Locate the cell with the specified text and output its [X, Y] center coordinate. 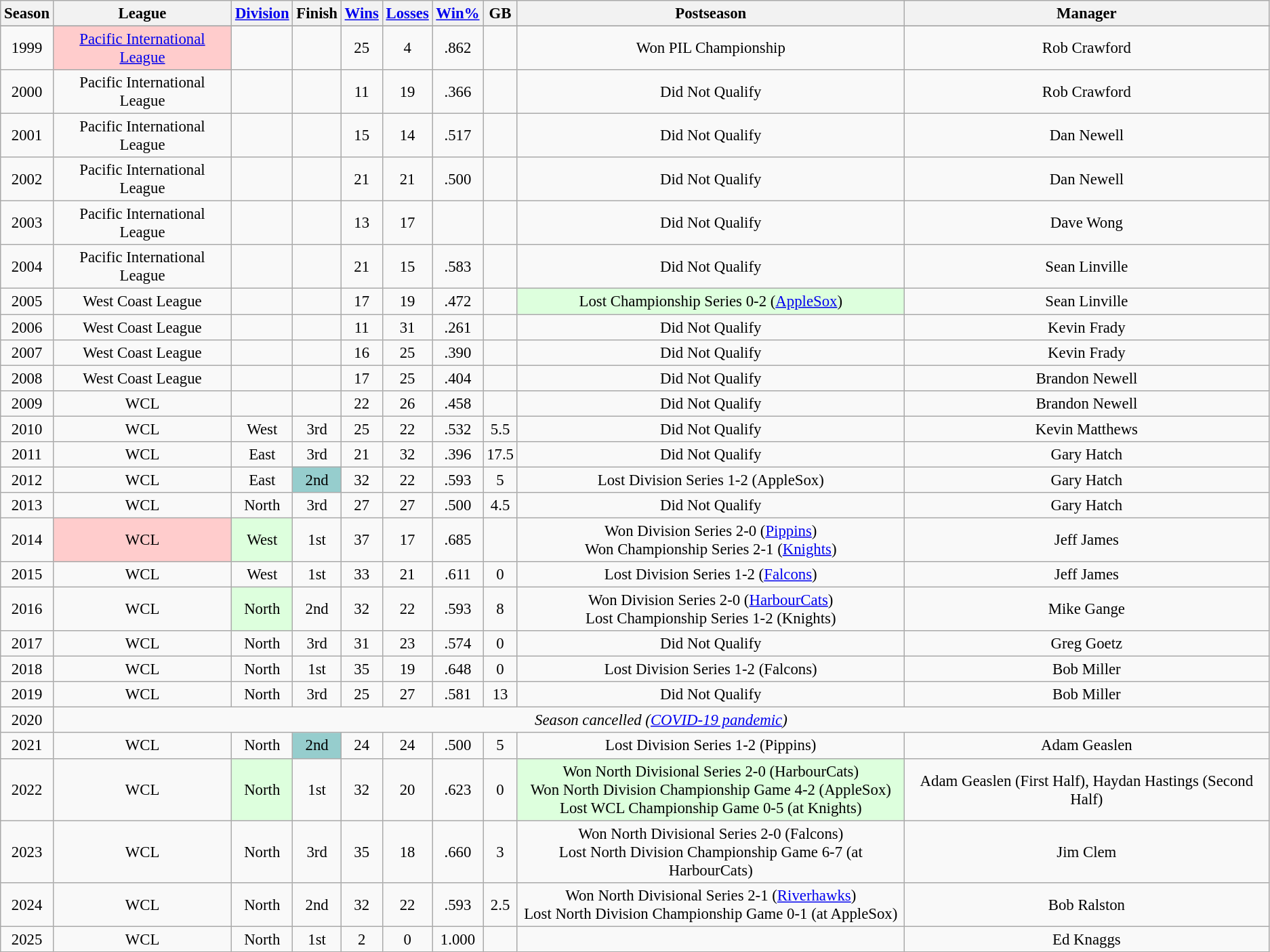
Jim Clem [1086, 852]
Lost Division Series 1-2 (Pippins) [710, 746]
4 [407, 49]
.623 [458, 789]
Season [27, 14]
Ed Knaggs [1086, 939]
Won PIL Championship [710, 49]
Mike Gange [1086, 610]
Won North Divisional Series 2-0 (Falcons) Lost North Division Championship Game 6-7 (at HarbourCats) [710, 852]
26 [407, 403]
2021 [27, 746]
Losses [407, 14]
.472 [458, 302]
.574 [458, 644]
Lost Championship Series 0-2 (AppleSox) [710, 302]
Division [262, 14]
League [142, 14]
2015 [27, 575]
2014 [27, 539]
16 [362, 352]
Greg Goetz [1086, 644]
.862 [458, 49]
Wins [362, 14]
2009 [27, 403]
.583 [458, 267]
Win% [458, 14]
2004 [27, 267]
18 [407, 852]
14 [407, 136]
Kevin Matthews [1086, 429]
2008 [27, 378]
.611 [458, 575]
2023 [27, 852]
1999 [27, 49]
Postseason [710, 14]
2.5 [500, 904]
Won Division Series 2-0 (Pippins) Won Championship Series 2-1 (Knights) [710, 539]
Finish [317, 14]
Won North Divisional Series 2-1 (Riverhawks) Lost North Division Championship Game 0-1 (at AppleSox) [710, 904]
Lost Division Series 1-2 (AppleSox) [710, 480]
.517 [458, 136]
.581 [458, 695]
2 [362, 939]
23 [407, 644]
2003 [27, 224]
GB [500, 14]
20 [407, 789]
Season cancelled (COVID-19 pandemic) [661, 720]
2017 [27, 644]
2022 [27, 789]
5.5 [500, 429]
Won Division Series 2-0 (HarbourCats) Lost Championship Series 1-2 (Knights) [710, 610]
2012 [27, 480]
Won North Divisional Series 2-0 (HarbourCats) Won North Division Championship Game 4-2 (AppleSox) Lost WCL Championship Game 0-5 (at Knights) [710, 789]
.532 [458, 429]
Manager [1086, 14]
2025 [27, 939]
33 [362, 575]
2020 [27, 720]
.404 [458, 378]
.660 [458, 852]
2018 [27, 669]
.648 [458, 669]
2000 [27, 92]
8 [500, 610]
2024 [27, 904]
.261 [458, 327]
Dave Wong [1086, 224]
Adam Geaslen [1086, 746]
.390 [458, 352]
2007 [27, 352]
.685 [458, 539]
3 [500, 852]
2016 [27, 610]
2019 [27, 695]
17.5 [500, 455]
2006 [27, 327]
.366 [458, 92]
2001 [27, 136]
Bob Ralston [1086, 904]
2011 [27, 455]
2002 [27, 179]
.396 [458, 455]
2010 [27, 429]
4.5 [500, 505]
2005 [27, 302]
2013 [27, 505]
Adam Geaslen (First Half), Haydan Hastings (Second Half) [1086, 789]
1.000 [458, 939]
37 [362, 539]
.458 [458, 403]
